Identify which cell holds the provided text, then report its (X, Y) central coordinate. 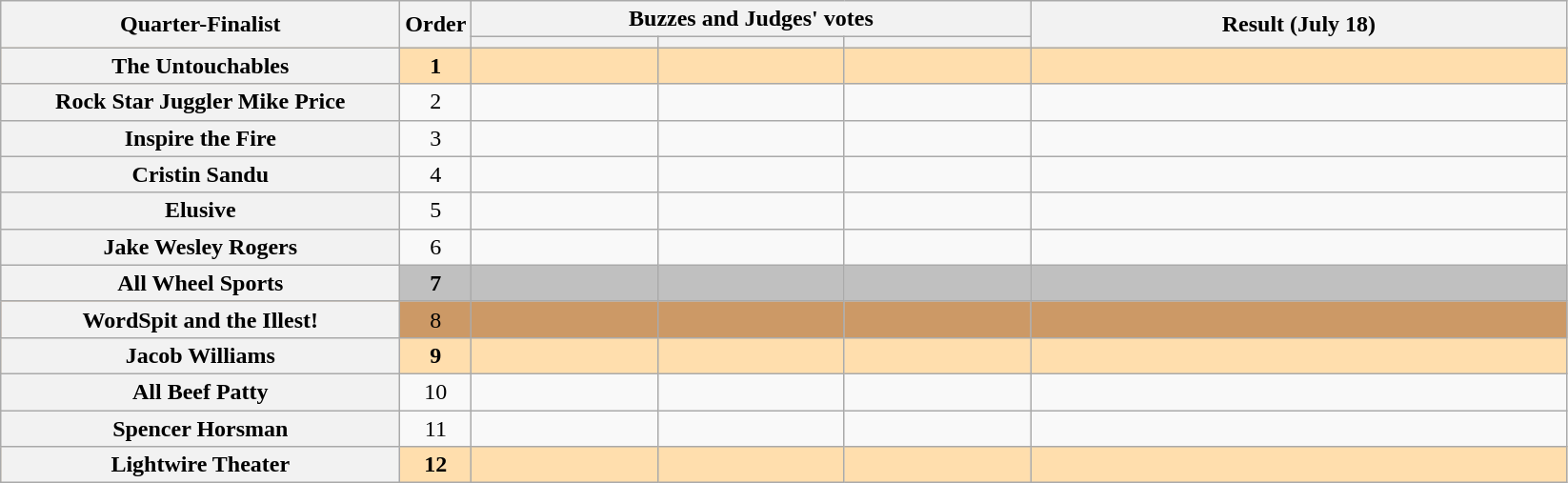
2 (436, 102)
8 (436, 319)
Lightwire Theater (200, 465)
The Untouchables (200, 66)
Spencer Horsman (200, 428)
All Beef Patty (200, 392)
9 (436, 355)
10 (436, 392)
4 (436, 174)
5 (436, 211)
All Wheel Sports (200, 283)
6 (436, 247)
Rock Star Juggler Mike Price (200, 102)
12 (436, 465)
Elusive (200, 211)
Jacob Williams (200, 355)
Buzzes and Judges' votes (751, 19)
WordSpit and the Illest! (200, 319)
3 (436, 138)
Cristin Sandu (200, 174)
7 (436, 283)
11 (436, 428)
Result (July 18) (1299, 25)
1 (436, 66)
Quarter-Finalist (200, 25)
Inspire the Fire (200, 138)
Order (436, 25)
Jake Wesley Rogers (200, 247)
